Scan for the cell matching the given text and deliver its [X, Y] coordinate at center. 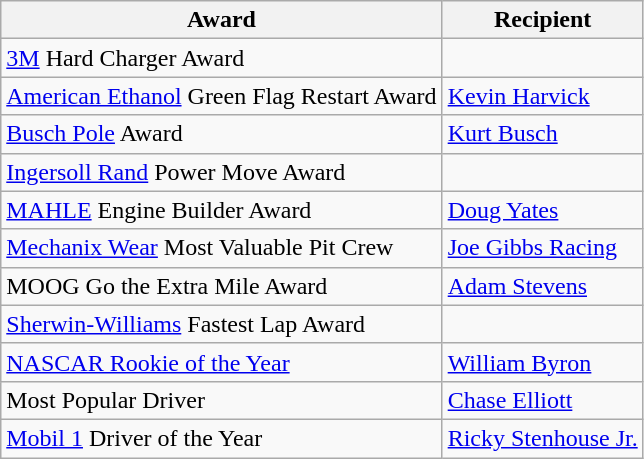
American Ethanol Green Flag Restart Award [222, 96]
MAHLE Engine Builder Award [222, 210]
Kevin Harvick [542, 96]
Doug Yates [542, 210]
Ingersoll Rand Power Move Award [222, 172]
William Byron [542, 362]
Joe Gibbs Racing [542, 248]
NASCAR Rookie of the Year [222, 362]
3M Hard Charger Award [222, 58]
Ricky Stenhouse Jr. [542, 438]
Sherwin-Williams Fastest Lap Award [222, 324]
Mobil 1 Driver of the Year [222, 438]
Adam Stevens [542, 286]
Kurt Busch [542, 134]
Most Popular Driver [222, 400]
Busch Pole Award [222, 134]
Award [222, 20]
Mechanix Wear Most Valuable Pit Crew [222, 248]
Chase Elliott [542, 400]
MOOG Go the Extra Mile Award [222, 286]
Recipient [542, 20]
